Find where the given text appears and provide that cell's center as [x, y] coordinate. 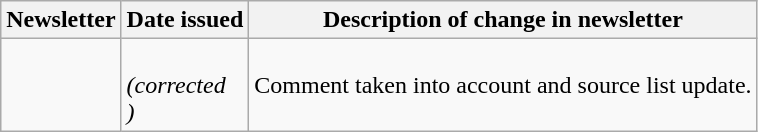
(corrected ) [185, 85]
Description of change in newsletter [503, 20]
Date issued [185, 20]
Comment taken into account and source list update. [503, 85]
Newsletter [61, 20]
